Return (x, y) of the center of cell containing provided text 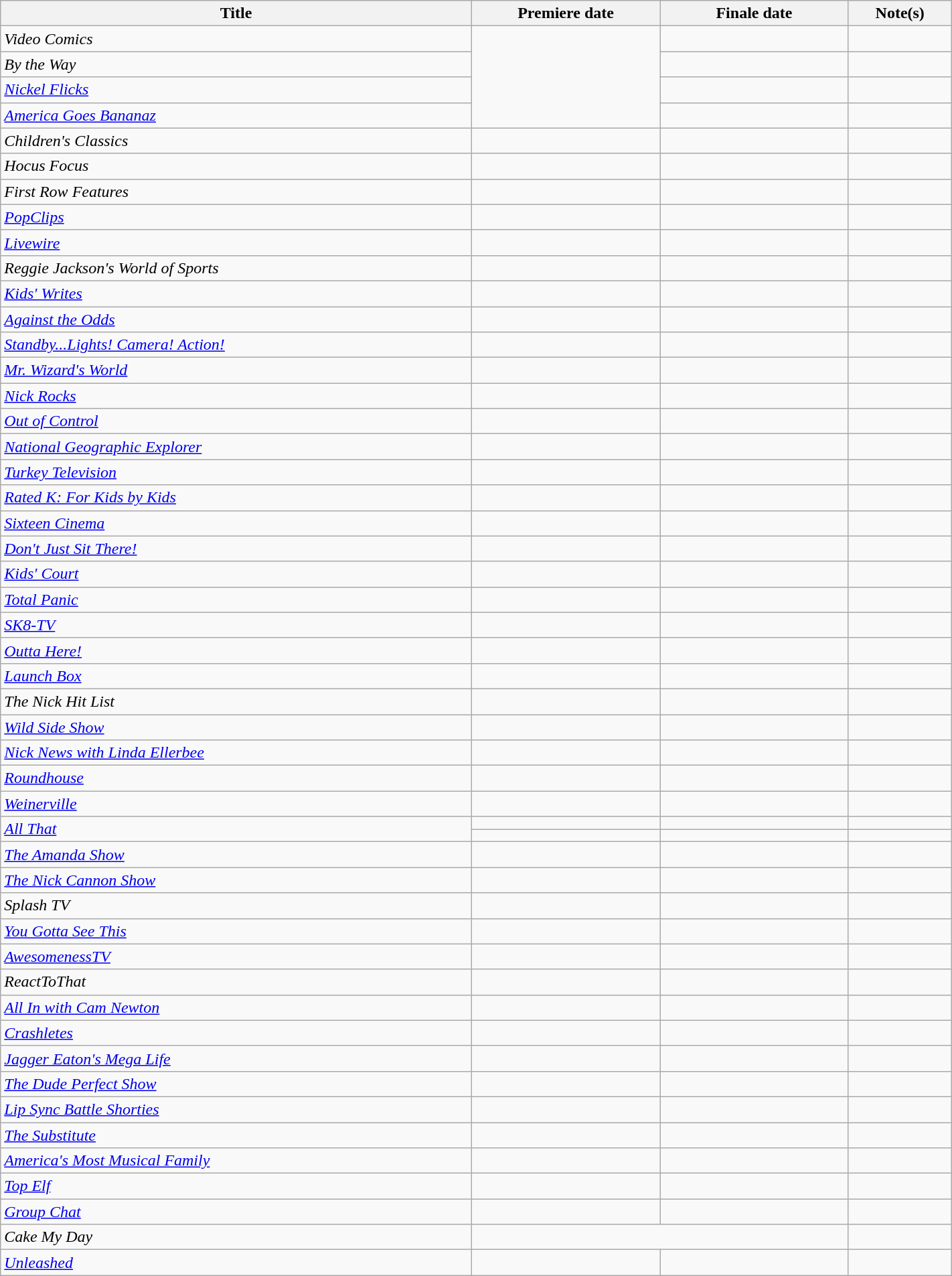
Top Elf (236, 1186)
National Geographic Explorer (236, 447)
First Row Features (236, 192)
SK8-TV (236, 625)
Wild Side Show (236, 727)
Video Comics (236, 39)
Don't Just Sit There! (236, 549)
Crashletes (236, 1033)
Turkey Television (236, 472)
Launch Box (236, 676)
Kids' Writes (236, 293)
The Nick Cannon Show (236, 880)
Against the Odds (236, 320)
Weinerville (236, 804)
Unleashed (236, 1263)
Splash TV (236, 906)
Sixteen Cinema (236, 523)
Nick Rocks (236, 396)
The Substitute (236, 1135)
The Dude Perfect Show (236, 1084)
The Amanda Show (236, 855)
America's Most Musical Family (236, 1161)
Hocus Focus (236, 166)
Livewire (236, 242)
Mr. Wizard's World (236, 370)
The Nick Hit List (236, 701)
Jagger Eaton's Mega Life (236, 1058)
All In with Cam Newton (236, 1007)
Premiere date (565, 13)
Group Chat (236, 1212)
Nickel Flicks (236, 90)
Lip Sync Battle Shorties (236, 1109)
Outta Here! (236, 650)
Note(s) (900, 13)
Kids' Court (236, 574)
ReactToThat (236, 982)
Total Panic (236, 599)
Reggie Jackson's World of Sports (236, 268)
Standby...Lights! Camera! Action! (236, 345)
Rated K: For Kids by Kids (236, 498)
Out of Control (236, 421)
Finale date (754, 13)
Children's Classics (236, 141)
Nick News with Linda Ellerbee (236, 753)
By the Way (236, 64)
America Goes Bananaz (236, 115)
All That (236, 829)
Roundhouse (236, 778)
PopClips (236, 217)
AwesomenessTV (236, 956)
Title (236, 13)
Cake My Day (236, 1237)
You Gotta See This (236, 931)
